Determine the (x, y) coordinate at the center of the cell enclosing the given text.  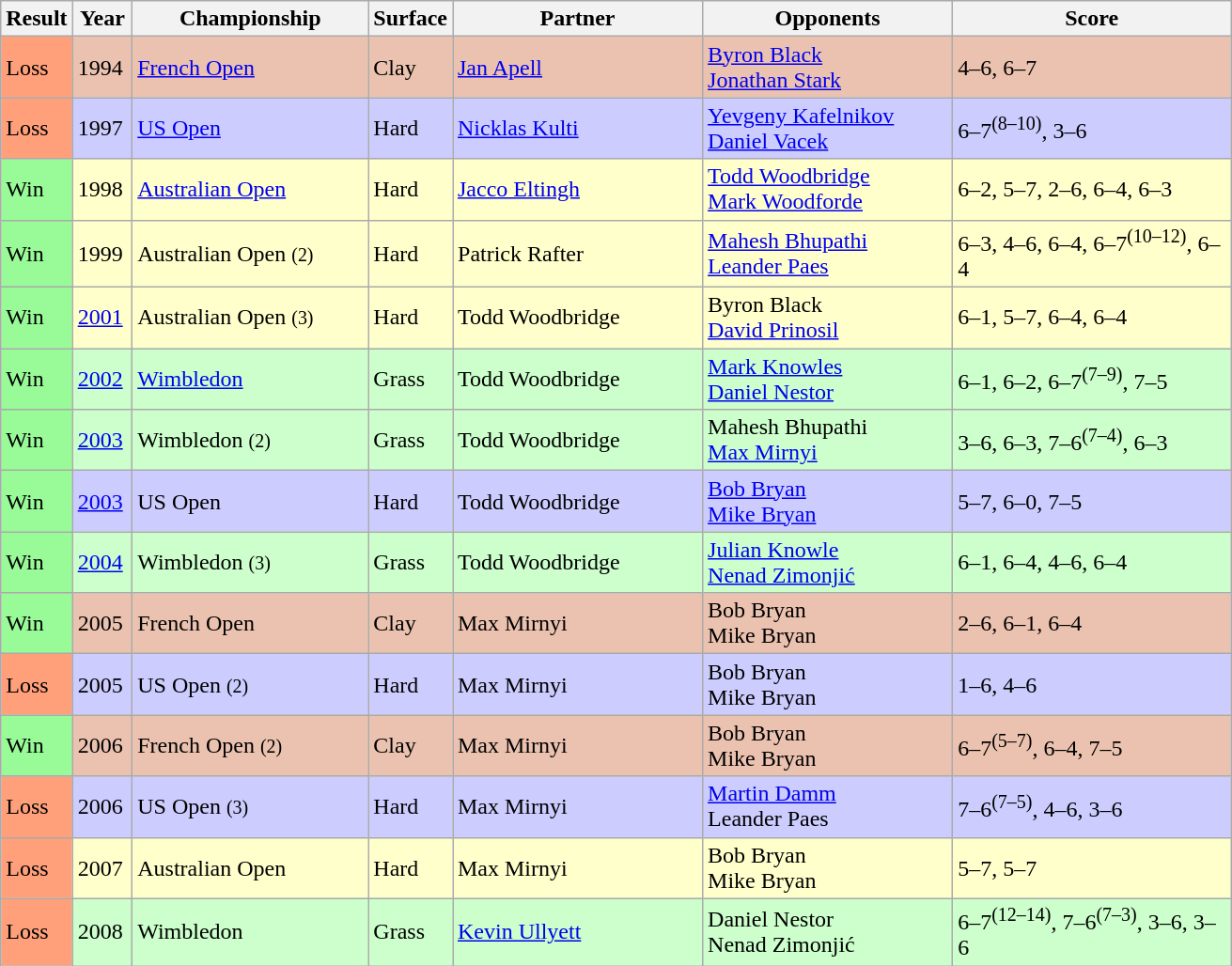
6–1, 6–2, 6–7(7–9), 7–5 (1092, 380)
7–6(7–5), 4–6, 3–6 (1092, 806)
Opponents (828, 19)
Nicklas Kulti (578, 128)
French Open (2) (250, 746)
US Open (2) (250, 684)
Daniel Nestor Nenad Zimonjić (828, 932)
Byron Black David Prinosil (828, 318)
Australian Open (3) (250, 318)
Australian Open (2) (250, 254)
2002 (102, 380)
Kevin Ullyett (578, 932)
6–1, 6–4, 4–6, 6–4 (1092, 562)
Todd Woodbridge Mark Woodforde (828, 190)
Jacco Eltingh (578, 190)
Year (102, 19)
Score (1092, 19)
Julian Knowle Nenad Zimonjić (828, 562)
5–7, 6–0, 7–5 (1092, 502)
4–6, 6–7 (1092, 68)
Patrick Rafter (578, 254)
Wimbledon (2) (250, 440)
Mark Knowles Daniel Nestor (828, 380)
3–6, 6–3, 7–6(7–4), 6–3 (1092, 440)
1999 (102, 254)
1998 (102, 190)
1997 (102, 128)
6–7(8–10), 3–6 (1092, 128)
2004 (102, 562)
Mahesh Bhupathi Max Mirnyi (828, 440)
Mahesh Bhupathi Leander Paes (828, 254)
2001 (102, 318)
6–2, 5–7, 2–6, 6–4, 6–3 (1092, 190)
2007 (102, 868)
5–7, 5–7 (1092, 868)
Wimbledon (3) (250, 562)
Surface (411, 19)
Partner (578, 19)
Jan Apell (578, 68)
2–6, 6–1, 6–4 (1092, 624)
US Open (3) (250, 806)
6–7(5–7), 6–4, 7–5 (1092, 746)
Byron Black Jonathan Stark (828, 68)
6–7(12–14), 7–6(7–3), 3–6, 3–6 (1092, 932)
Championship (250, 19)
2008 (102, 932)
6–3, 4–6, 6–4, 6–7(10–12), 6–4 (1092, 254)
1994 (102, 68)
Result (37, 19)
Yevgeny Kafelnikov Daniel Vacek (828, 128)
Martin Damm Leander Paes (828, 806)
1–6, 4–6 (1092, 684)
6–1, 5–7, 6–4, 6–4 (1092, 318)
